For the text-containing cell, return its midpoint in [X, Y] coordinate format. 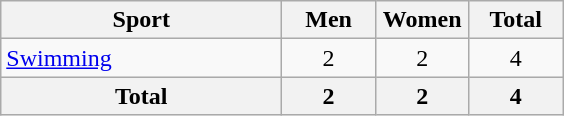
Women [422, 20]
Men [329, 20]
Swimming [142, 58]
Sport [142, 20]
